Extract the (X, Y) coordinate from the center of the cell holding the provided text.  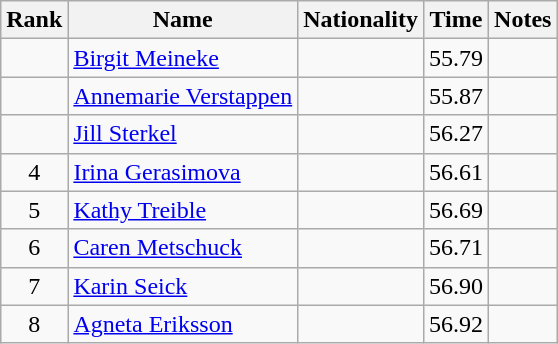
Annemarie Verstappen (183, 96)
56.69 (456, 210)
Name (183, 20)
56.92 (456, 324)
Caren Metschuck (183, 248)
55.79 (456, 58)
Notes (523, 20)
Nationality (361, 20)
Rank (34, 20)
Birgit Meineke (183, 58)
56.61 (456, 172)
Irina Gerasimova (183, 172)
4 (34, 172)
Time (456, 20)
56.71 (456, 248)
Jill Sterkel (183, 134)
56.90 (456, 286)
5 (34, 210)
Agneta Eriksson (183, 324)
Kathy Treible (183, 210)
6 (34, 248)
56.27 (456, 134)
8 (34, 324)
Karin Seick (183, 286)
55.87 (456, 96)
7 (34, 286)
